Provide the (X, Y) coordinate of the cell's center where the given text is located.  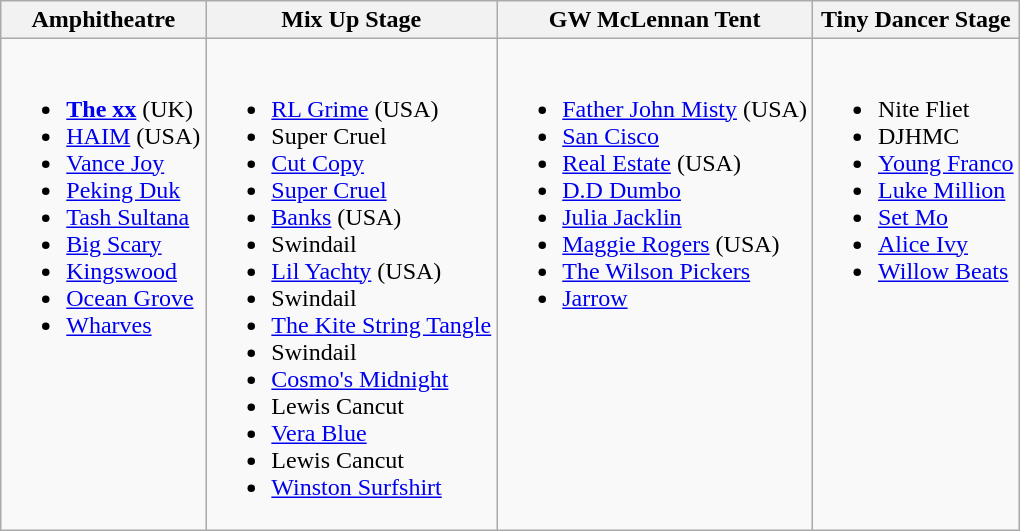
The xx (UK)HAIM (USA)Vance JoyPeking DukTash SultanaBig ScaryKingswoodOcean GroveWharves (104, 284)
Tiny Dancer Stage (916, 20)
Nite FlietDJHMCYoung FrancoLuke MillionSet MoAlice IvyWillow Beats (916, 284)
Father John Misty (USA)San CiscoReal Estate (USA)D.D DumboJulia JacklinMaggie Rogers (USA)The Wilson PickersJarrow (655, 284)
Amphitheatre (104, 20)
GW McLennan Tent (655, 20)
Mix Up Stage (352, 20)
